Return [x, y] of the center of cell containing provided text 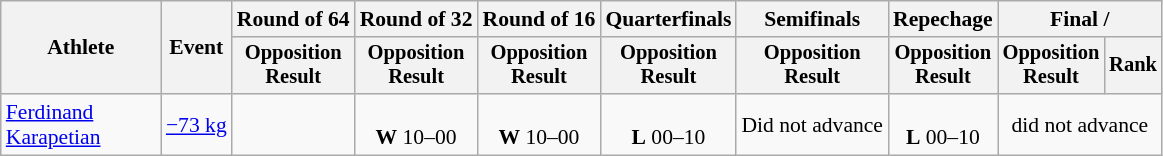
Final / [1080, 19]
Event [196, 48]
Ferdinand Karapetian [81, 124]
Semifinals [812, 19]
Round of 16 [540, 19]
Round of 32 [416, 19]
Quarterfinals [668, 19]
Round of 64 [294, 19]
Athlete [81, 48]
Repechage [943, 19]
−73 kg [196, 124]
Rank [1133, 66]
Did not advance [812, 124]
did not advance [1080, 124]
